Return the (X, Y) coordinate for the center point of the cell that contains the specified text.  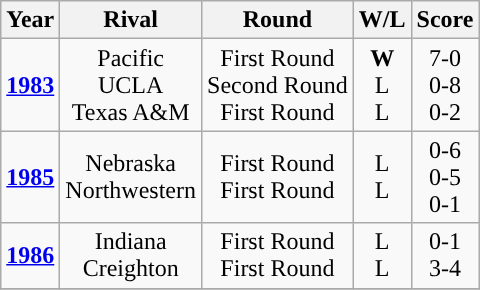
Year (30, 20)
1983 (30, 85)
1985 (30, 177)
7-0 0-8 0-2 (445, 85)
0-6 0-5 0-1 (445, 177)
0-1 3-4 (445, 256)
W L L (382, 85)
Nebraska Northwestern (131, 177)
Round (278, 20)
1986 (30, 256)
Pacific UCLA Texas A&M (131, 85)
First Round Second Round First Round (278, 85)
Score (445, 20)
Rival (131, 20)
Indiana Creighton (131, 256)
W/L (382, 20)
